Scan for the cell matching the given text and deliver its (x, y) coordinate at center. 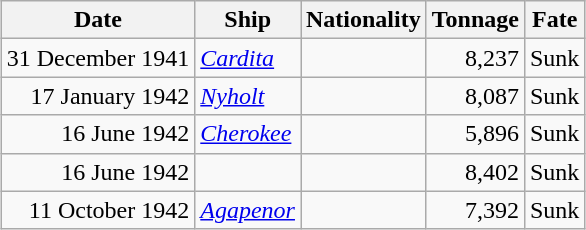
Cardita (248, 58)
Date (98, 20)
31 December 1941 (98, 58)
8,237 (475, 58)
Ship (248, 20)
Nationality (363, 20)
Agapenor (248, 210)
5,896 (475, 134)
Nyholt (248, 96)
7,392 (475, 210)
Cherokee (248, 134)
17 January 1942 (98, 96)
11 October 1942 (98, 210)
8,087 (475, 96)
Fate (554, 20)
8,402 (475, 172)
Tonnage (475, 20)
